For the text-containing cell, return its midpoint in (X, Y) coordinate format. 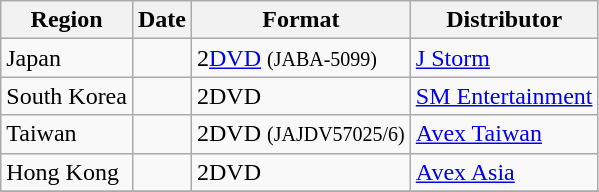
Avex Taiwan (504, 134)
Date (162, 20)
Japan (67, 58)
Format (302, 20)
Region (67, 20)
2DVD (JAJDV57025/6) (302, 134)
South Korea (67, 96)
2DVD (JABA-5099) (302, 58)
SM Entertainment (504, 96)
Taiwan (67, 134)
Avex Asia (504, 172)
J Storm (504, 58)
Hong Kong (67, 172)
Distributor (504, 20)
